Locate the cell with the specified text and output its [x, y] center coordinate. 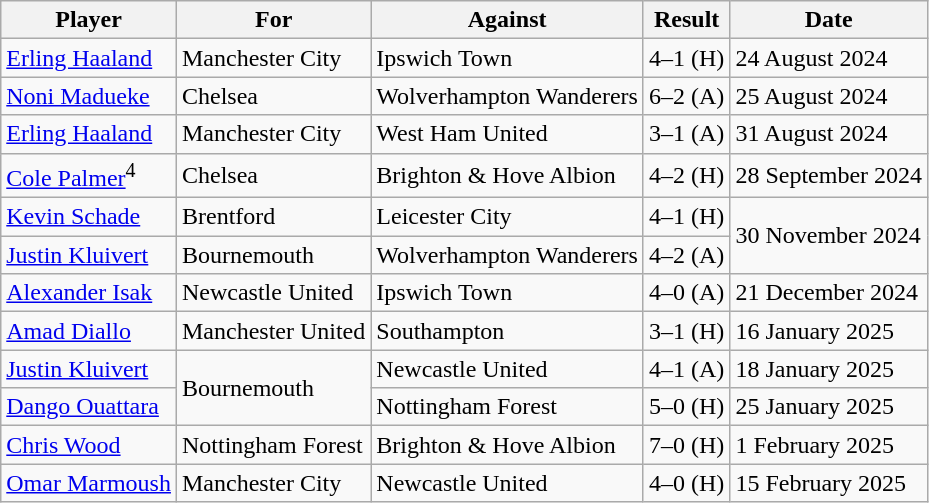
16 January 2025 [829, 331]
6–2 (A) [686, 96]
25 January 2025 [829, 407]
West Ham United [508, 134]
Date [829, 20]
Brentford [273, 217]
Alexander Isak [89, 293]
21 December 2024 [829, 293]
Dango Ouattara [89, 407]
4–2 (H) [686, 176]
4–2 (A) [686, 255]
24 August 2024 [829, 58]
15 February 2025 [829, 483]
4–0 (H) [686, 483]
3–1 (A) [686, 134]
Cole Palmer4 [89, 176]
Noni Madueke [89, 96]
25 August 2024 [829, 96]
30 November 2024 [829, 236]
Player [89, 20]
1 February 2025 [829, 445]
28 September 2024 [829, 176]
Omar Marmoush [89, 483]
Result [686, 20]
5–0 (H) [686, 407]
Leicester City [508, 217]
7–0 (H) [686, 445]
4–0 (A) [686, 293]
Southampton [508, 331]
Amad Diallo [89, 331]
For [273, 20]
Against [508, 20]
Chris Wood [89, 445]
18 January 2025 [829, 369]
31 August 2024 [829, 134]
3–1 (H) [686, 331]
Manchester United [273, 331]
4–1 (A) [686, 369]
Kevin Schade [89, 217]
